Locate the cell with the specified text and output its [X, Y] center coordinate. 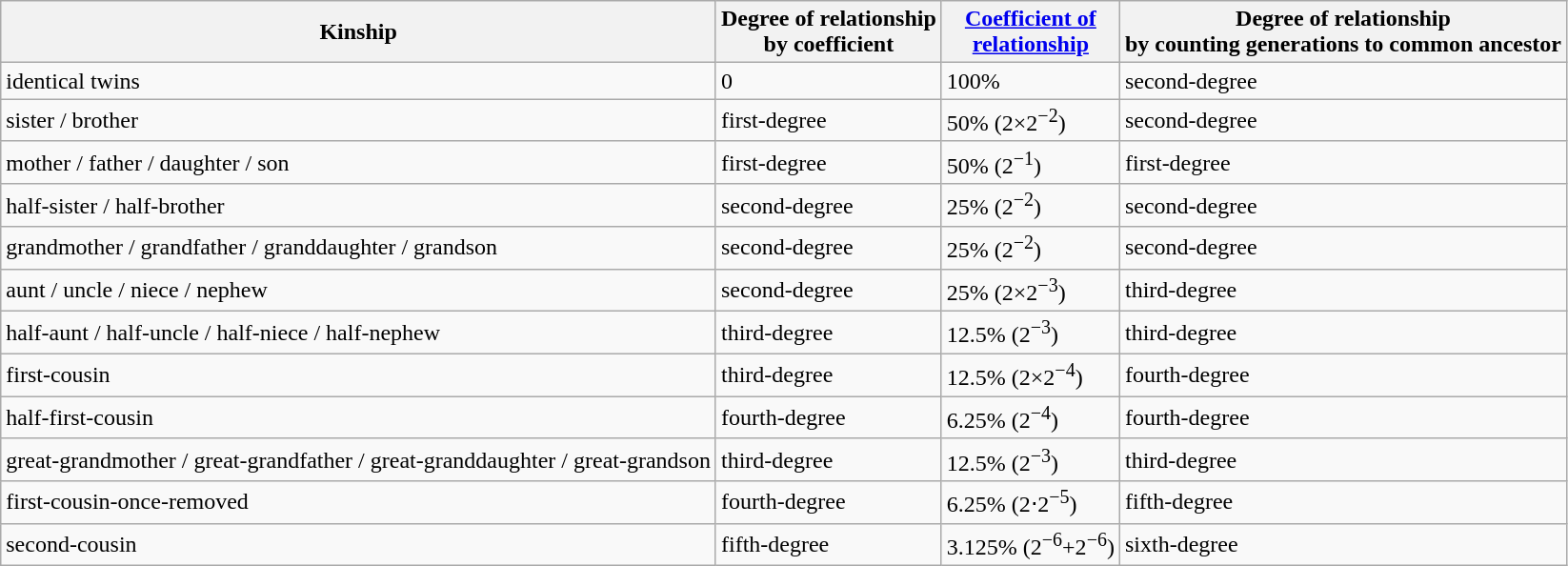
Coefficient ofrelationship [1031, 32]
mother / father / daughter / son [358, 162]
great-grandmother / great-grandfather / great-granddaughter / great-grandson [358, 459]
aunt / uncle / niece / nephew [358, 290]
6.25% (2−4) [1031, 417]
Degree of relationship by counting generations to common ancestor [1343, 32]
0 [829, 81]
100% [1031, 81]
6.25% (2⋅2−5) [1031, 503]
sixth-degree [1343, 545]
half-sister / half-brother [358, 206]
grandmother / grandfather / granddaughter / grandson [358, 248]
50% (2−1) [1031, 162]
identical twins [358, 81]
12.5% (2×2−4) [1031, 375]
Kinship [358, 32]
Degree of relationship by coefficient [829, 32]
50% (2×2−2) [1031, 120]
first-cousin-once-removed [358, 503]
second-cousin [358, 545]
3.125% (2−6+2−6) [1031, 545]
sister / brother [358, 120]
half-aunt / half-uncle / half-niece / half-nephew [358, 334]
first-cousin [358, 375]
25% (2×2−3) [1031, 290]
half-first-cousin [358, 417]
